Identify which cell holds the provided text, then report its [X, Y] central coordinate. 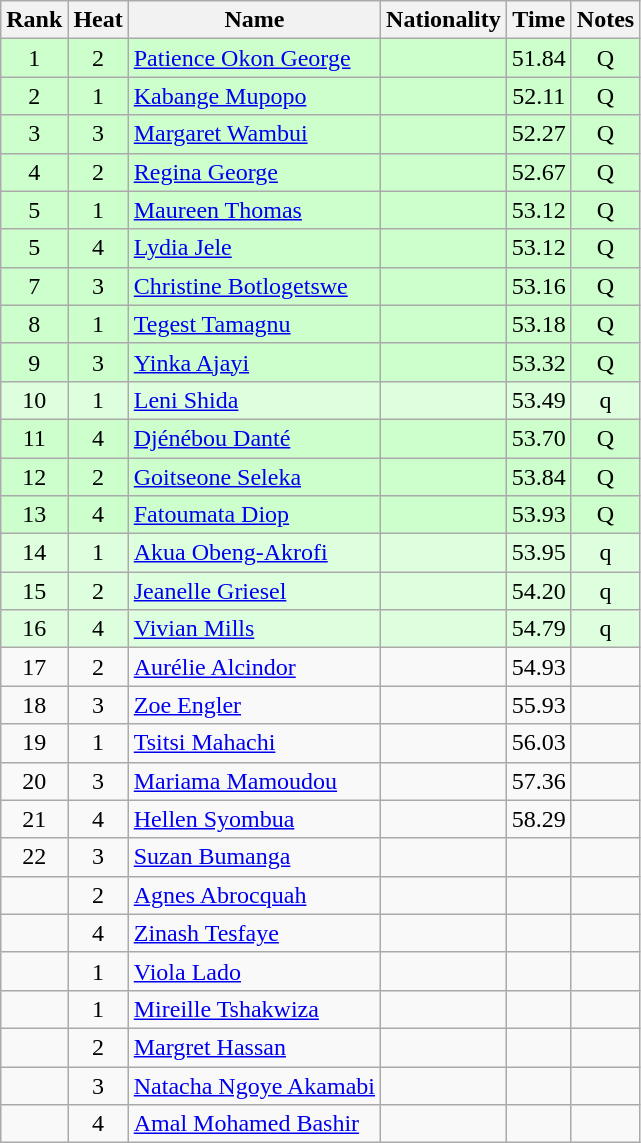
58.29 [538, 819]
53.49 [538, 400]
15 [34, 591]
Margret Hassan [254, 1047]
54.79 [538, 629]
Zinash Tesfaye [254, 933]
Zoe Engler [254, 705]
Kabange Mupopo [254, 96]
Leni Shida [254, 400]
20 [34, 781]
Maureen Thomas [254, 210]
Yinka Ajayi [254, 362]
53.84 [538, 477]
Goitseone Seleka [254, 477]
11 [34, 438]
Mariama Mamoudou [254, 781]
Fatoumata Diop [254, 515]
53.16 [538, 286]
21 [34, 819]
Djénébou Danté [254, 438]
56.03 [538, 743]
Name [254, 20]
Notes [605, 20]
19 [34, 743]
12 [34, 477]
Time [538, 20]
10 [34, 400]
54.20 [538, 591]
Nationality [444, 20]
Amal Mohamed Bashir [254, 1124]
Heat [98, 20]
8 [34, 324]
Margaret Wambui [254, 134]
53.70 [538, 438]
Agnes Abrocquah [254, 895]
14 [34, 553]
Tsitsi Mahachi [254, 743]
51.84 [538, 58]
16 [34, 629]
Lydia Jele [254, 248]
53.32 [538, 362]
7 [34, 286]
52.27 [538, 134]
Akua Obeng-Akrofi [254, 553]
22 [34, 857]
17 [34, 667]
13 [34, 515]
54.93 [538, 667]
Hellen Syombua [254, 819]
55.93 [538, 705]
53.18 [538, 324]
57.36 [538, 781]
Regina George [254, 172]
Vivian Mills [254, 629]
Patience Okon George [254, 58]
Viola Lado [254, 971]
Jeanelle Griesel [254, 591]
52.11 [538, 96]
Natacha Ngoye Akamabi [254, 1085]
Rank [34, 20]
Mireille Tshakwiza [254, 1009]
53.95 [538, 553]
Aurélie Alcindor [254, 667]
53.93 [538, 515]
Tegest Tamagnu [254, 324]
Suzan Bumanga [254, 857]
9 [34, 362]
Christine Botlogetswe [254, 286]
52.67 [538, 172]
18 [34, 705]
